Pinpoint the cell where the given text exists, returning its (x, y) midpoint coordinate. 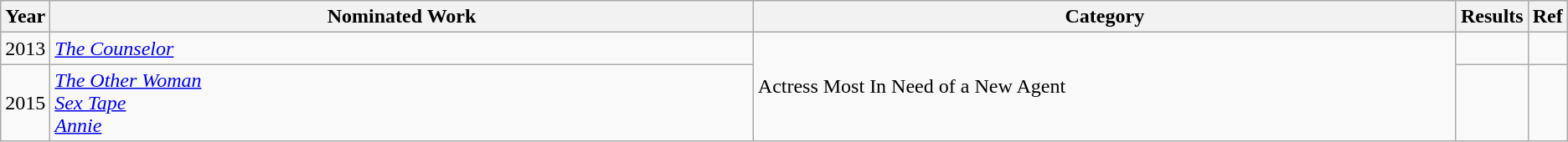
Actress Most In Need of a New Agent (1104, 87)
Category (1104, 17)
Results (1492, 17)
2013 (25, 48)
The Other WomanSex TapeAnnie (402, 103)
The Counselor (402, 48)
Year (25, 17)
Ref (1548, 17)
Nominated Work (402, 17)
2015 (25, 103)
